Locate the cell with the specified text and output its [x, y] center coordinate. 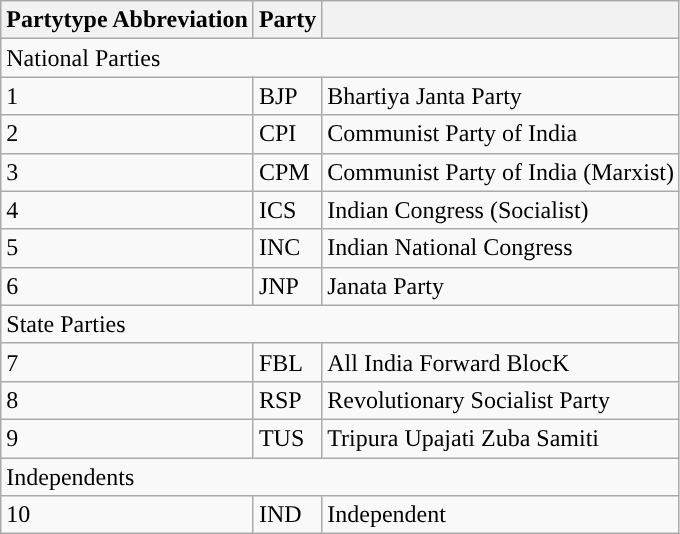
TUS [287, 438]
10 [128, 515]
1 [128, 96]
JNP [287, 286]
9 [128, 438]
5 [128, 248]
Communist Party of India [501, 134]
4 [128, 210]
8 [128, 400]
Indian National Congress [501, 248]
All India Forward BlocK [501, 362]
3 [128, 172]
Communist Party of India (Marxist) [501, 172]
CPI [287, 134]
RSP [287, 400]
6 [128, 286]
ICS [287, 210]
IND [287, 515]
2 [128, 134]
Indian Congress (Socialist) [501, 210]
FBL [287, 362]
Janata Party [501, 286]
INC [287, 248]
Partytype Abbreviation [128, 20]
Tripura Upajati Zuba Samiti [501, 438]
State Parties [340, 324]
National Parties [340, 58]
7 [128, 362]
Independents [340, 477]
Independent [501, 515]
CPM [287, 172]
Revolutionary Socialist Party [501, 400]
BJP [287, 96]
Party [287, 20]
Bhartiya Janta Party [501, 96]
